Capture the cell that displays the provided text and extract its [X, Y] central coordinate. 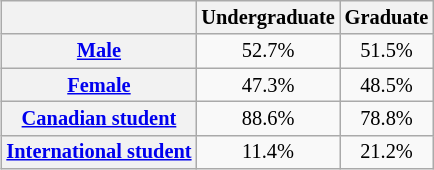
Canadian student [100, 119]
11.4% [268, 152]
Undergraduate [268, 18]
Male [100, 51]
78.8% [386, 119]
International student [100, 152]
Female [100, 85]
21.2% [386, 152]
48.5% [386, 85]
Graduate [386, 18]
88.6% [268, 119]
52.7% [268, 51]
47.3% [268, 85]
51.5% [386, 51]
